Extract the [x, y] coordinate from the center of the cell holding the provided text.  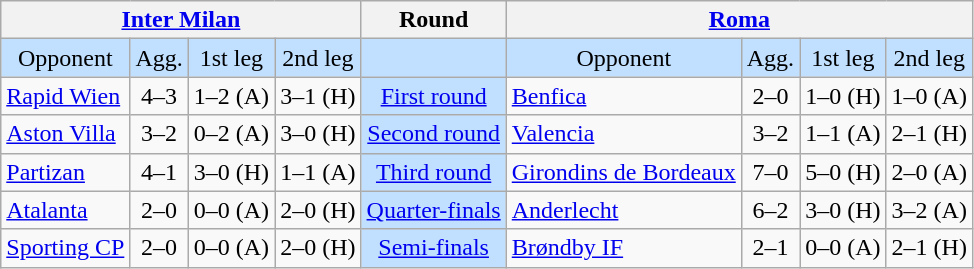
0–2 (A) [231, 134]
3–1 (H) [318, 96]
Second round [434, 134]
1–0 (H) [843, 96]
Girondins de Bordeaux [624, 172]
Roma [739, 20]
Round [434, 20]
6–2 [770, 210]
Partizan [66, 172]
Rapid Wien [66, 96]
Atalanta [66, 210]
2–1 [770, 248]
Brøndby IF [624, 248]
5–0 (H) [843, 172]
3–2 (A) [929, 210]
1–2 (A) [231, 96]
Inter Milan [181, 20]
2–0 (A) [929, 172]
Aston Villa [66, 134]
Sporting CP [66, 248]
7–0 [770, 172]
4–3 [159, 96]
First round [434, 96]
Third round [434, 172]
Quarter-finals [434, 210]
Benfica [624, 96]
1–0 (A) [929, 96]
Anderlecht [624, 210]
Valencia [624, 134]
4–1 [159, 172]
Semi-finals [434, 248]
